For the text-containing cell, return its midpoint in [x, y] coordinate format. 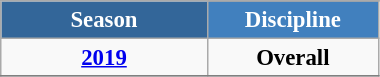
Season [104, 20]
Overall [292, 58]
2019 [104, 58]
Discipline [292, 20]
